Return the [x, y] coordinate for the center point of the cell that contains the specified text.  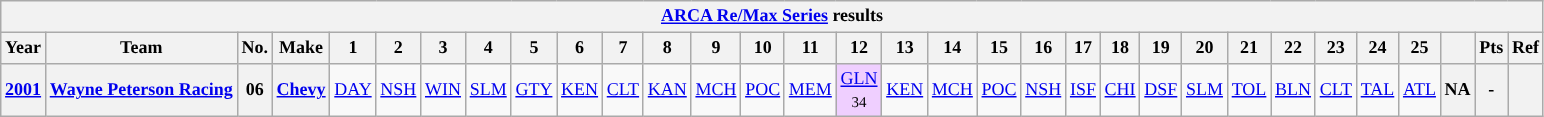
NA [1458, 90]
ISF [1084, 90]
Wayne Peterson Racing [141, 90]
2 [398, 48]
WIN [444, 90]
Pts [1492, 48]
GLN34 [859, 90]
3 [444, 48]
Year [24, 48]
13 [905, 48]
DSF [1161, 90]
DAY [353, 90]
7 [622, 48]
20 [1205, 48]
2001 [24, 90]
KAN [667, 90]
5 [534, 48]
TAL [1377, 90]
06 [254, 90]
BLN [1294, 90]
14 [953, 48]
11 [810, 48]
CHI [1120, 90]
Chevy [301, 90]
- [1492, 90]
22 [1294, 48]
Team [141, 48]
6 [580, 48]
25 [1420, 48]
21 [1248, 48]
TOL [1248, 90]
23 [1336, 48]
No. [254, 48]
1 [353, 48]
16 [1044, 48]
Ref [1526, 48]
ARCA Re/Max Series results [772, 16]
4 [488, 48]
ATL [1420, 90]
15 [999, 48]
10 [763, 48]
MEM [810, 90]
9 [716, 48]
24 [1377, 48]
8 [667, 48]
17 [1084, 48]
GTY [534, 90]
19 [1161, 48]
18 [1120, 48]
12 [859, 48]
Make [301, 48]
